Determine the [x, y] coordinate at the center of the cell enclosing the given text.  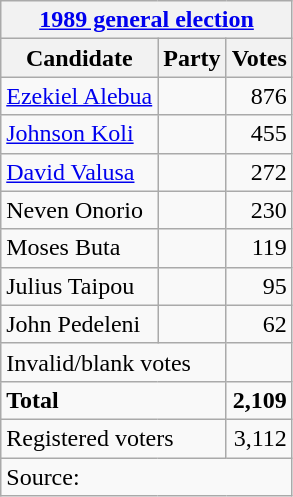
David Valusa [80, 172]
Source: [147, 477]
3,112 [259, 438]
Registered voters [114, 438]
Johnson Koli [80, 134]
95 [259, 286]
Ezekiel Alebua [80, 96]
230 [259, 210]
876 [259, 96]
Total [114, 400]
119 [259, 248]
Neven Onorio [80, 210]
Moses Buta [80, 248]
Party [192, 58]
Invalid/blank votes [114, 362]
Votes [259, 58]
1989 general election [147, 20]
2,109 [259, 400]
455 [259, 134]
Julius Taipou [80, 286]
62 [259, 324]
John Pedeleni [80, 324]
Candidate [80, 58]
272 [259, 172]
